Return (X, Y) of the center of cell containing provided text 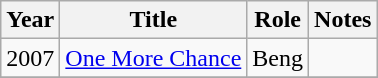
Role (278, 20)
One More Chance (154, 58)
Title (154, 20)
Notes (343, 20)
Beng (278, 58)
2007 (30, 58)
Year (30, 20)
